Extract the (x, y) coordinate from the center of the cell holding the provided text.  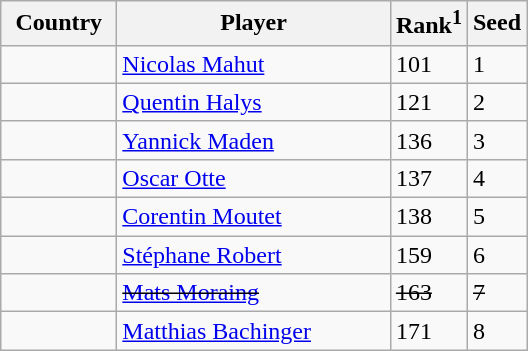
121 (428, 102)
Stéphane Robert (254, 255)
101 (428, 64)
159 (428, 255)
163 (428, 293)
1 (496, 64)
7 (496, 293)
Corentin Moutet (254, 217)
Mats Moraing (254, 293)
Country (59, 24)
5 (496, 217)
Quentin Halys (254, 102)
137 (428, 178)
6 (496, 255)
Oscar Otte (254, 178)
Yannick Maden (254, 140)
171 (428, 331)
4 (496, 178)
Seed (496, 24)
Rank1 (428, 24)
136 (428, 140)
Player (254, 24)
Matthias Bachinger (254, 331)
8 (496, 331)
Nicolas Mahut (254, 64)
2 (496, 102)
138 (428, 217)
3 (496, 140)
